Determine the (x, y) coordinate at the center of the cell enclosing the given text.  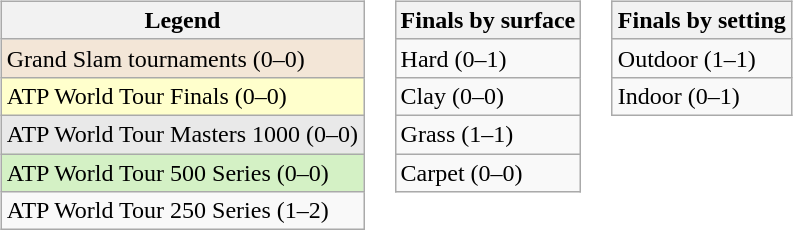
Legend (182, 20)
Finals by surface (488, 20)
ATP World Tour 500 Series (0–0) (182, 173)
Hard (0–1) (488, 58)
Grass (1–1) (488, 134)
Outdoor (1–1) (702, 58)
ATP World Tour Masters 1000 (0–0) (182, 134)
Carpet (0–0) (488, 173)
ATP World Tour 250 Series (1–2) (182, 211)
Finals by setting (702, 20)
Clay (0–0) (488, 96)
Indoor (0–1) (702, 96)
Grand Slam tournaments (0–0) (182, 58)
ATP World Tour Finals (0–0) (182, 96)
